Output the [X, Y] coordinate of the center of the cell containing the given text.  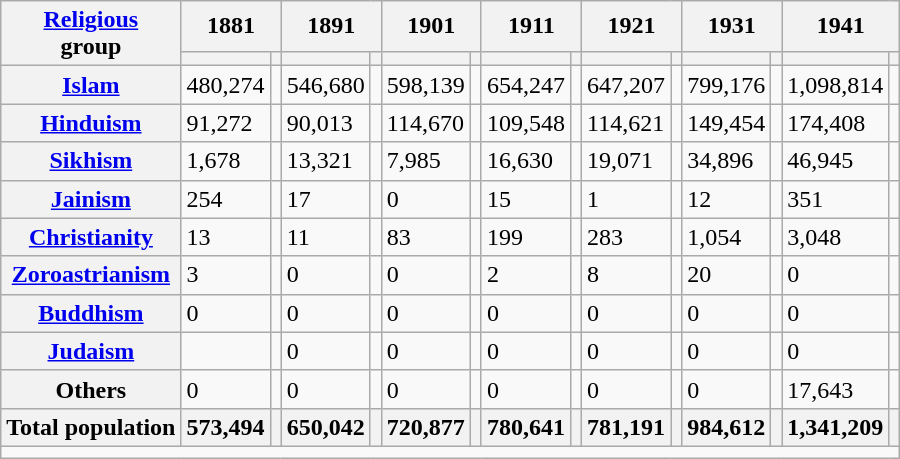
46,945 [836, 161]
199 [526, 237]
Others [91, 389]
1,098,814 [836, 85]
13 [226, 237]
1891 [331, 26]
650,042 [326, 427]
573,494 [226, 427]
83 [426, 237]
16,630 [526, 161]
480,274 [226, 85]
1941 [841, 26]
Zoroastrianism [91, 275]
15 [526, 199]
780,641 [526, 427]
109,548 [526, 123]
1921 [632, 26]
91,272 [226, 123]
Hinduism [91, 123]
647,207 [626, 85]
174,408 [836, 123]
114,621 [626, 123]
546,680 [326, 85]
781,191 [626, 427]
1911 [531, 26]
1,678 [226, 161]
799,176 [726, 85]
3 [226, 275]
1901 [431, 26]
654,247 [526, 85]
19,071 [626, 161]
598,139 [426, 85]
20 [726, 275]
8 [626, 275]
Sikhism [91, 161]
11 [326, 237]
1,054 [726, 237]
13,321 [326, 161]
34,896 [726, 161]
984,612 [726, 427]
283 [626, 237]
Religiousgroup [91, 34]
Christianity [91, 237]
Jainism [91, 199]
149,454 [726, 123]
12 [726, 199]
254 [226, 199]
1,341,209 [836, 427]
Buddhism [91, 313]
Judaism [91, 351]
114,670 [426, 123]
17,643 [836, 389]
720,877 [426, 427]
2 [526, 275]
1881 [231, 26]
7,985 [426, 161]
17 [326, 199]
Total population [91, 427]
Islam [91, 85]
1 [626, 199]
351 [836, 199]
90,013 [326, 123]
3,048 [836, 237]
1931 [732, 26]
